Provide the [X, Y] coordinate of the cell's center where the given text is located.  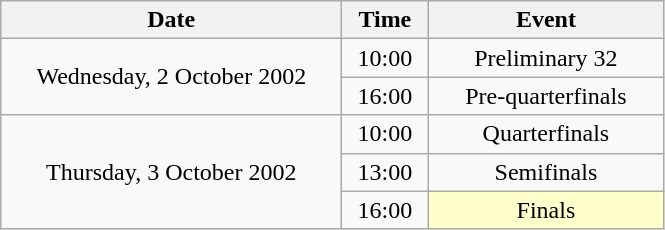
Pre-quarterfinals [546, 96]
Wednesday, 2 October 2002 [172, 77]
Quarterfinals [546, 134]
Event [546, 20]
Date [172, 20]
Semifinals [546, 172]
Thursday, 3 October 2002 [172, 172]
13:00 [385, 172]
Preliminary 32 [546, 58]
Finals [546, 210]
Time [385, 20]
